Extract the [x, y] coordinate from the center of the cell holding the provided text.  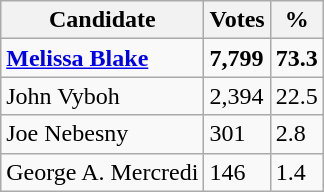
2,394 [237, 96]
73.3 [296, 58]
301 [237, 134]
Votes [237, 20]
George A. Mercredi [102, 172]
22.5 [296, 96]
Melissa Blake [102, 58]
1.4 [296, 172]
146 [237, 172]
John Vyboh [102, 96]
7,799 [237, 58]
Candidate [102, 20]
% [296, 20]
Joe Nebesny [102, 134]
2.8 [296, 134]
